Determine the [X, Y] coordinate at the center of the cell enclosing the given text.  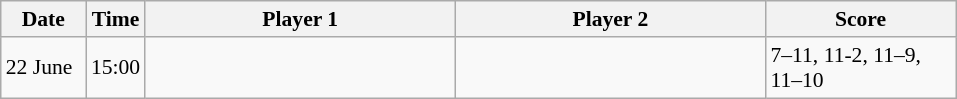
7–11, 11-2, 11–9, 11–10 [860, 68]
Player 1 [300, 19]
Date [44, 19]
Time [116, 19]
Player 2 [610, 19]
22 June [44, 68]
15:00 [116, 68]
Score [860, 19]
